Extract the [X, Y] coordinate from the center of the cell holding the provided text.  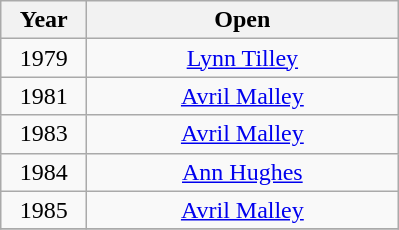
1983 [44, 134]
1985 [44, 210]
Year [44, 20]
Lynn Tilley [242, 58]
Open [242, 20]
1981 [44, 96]
1984 [44, 172]
Ann Hughes [242, 172]
1979 [44, 58]
